Find where the given text appears and provide that cell's center as [x, y] coordinate. 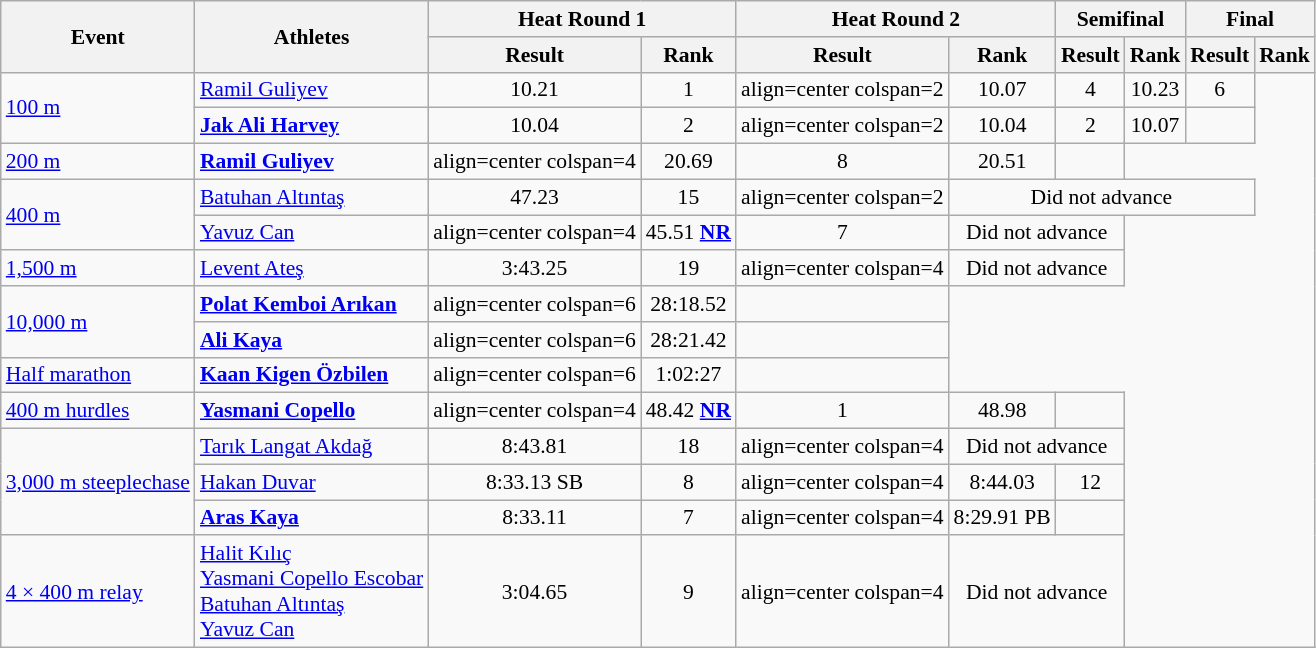
Yasmani Copello [312, 411]
18 [688, 447]
Kaan Kigen Özbilen [312, 375]
Jak Ali Harvey [312, 126]
Ali Kaya [312, 340]
3,000 m steeplechase [98, 482]
12 [1090, 482]
8:43.81 [534, 447]
3:43.25 [534, 269]
Heat Round 1 [582, 19]
400 m [98, 214]
48.98 [1002, 411]
Halit KılıçYasmani Copello EscobarBatuhan AltıntaşYavuz Can [312, 592]
8:33.13 SB [534, 482]
Polat Kemboi Arıkan [312, 304]
8:29.91 PB [1002, 518]
4 [1090, 90]
28:21.42 [688, 340]
Yavuz Can [312, 233]
Levent Ateş [312, 269]
Semifinal [1120, 19]
15 [688, 197]
45.51 NR [688, 233]
Heat Round 2 [896, 19]
400 m hurdles [98, 411]
10.23 [1156, 90]
20.69 [688, 162]
6 [1220, 90]
8:33.11 [534, 518]
10.21 [534, 90]
Hakan Duvar [312, 482]
1,500 m [98, 269]
100 m [98, 108]
Athletes [312, 36]
8:44.03 [1002, 482]
19 [688, 269]
48.42 NR [688, 411]
3:04.65 [534, 592]
200 m [98, 162]
Half marathon [98, 375]
9 [688, 592]
4 × 400 m relay [98, 592]
47.23 [534, 197]
Event [98, 36]
Tarık Langat Akdağ [312, 447]
Final [1250, 19]
28:18.52 [688, 304]
1:02:27 [688, 375]
Aras Kaya [312, 518]
Batuhan Altıntaş [312, 197]
20.51 [1002, 162]
10,000 m [98, 322]
